From the cell containing the given text, extract its center point as (X, Y) coordinate. 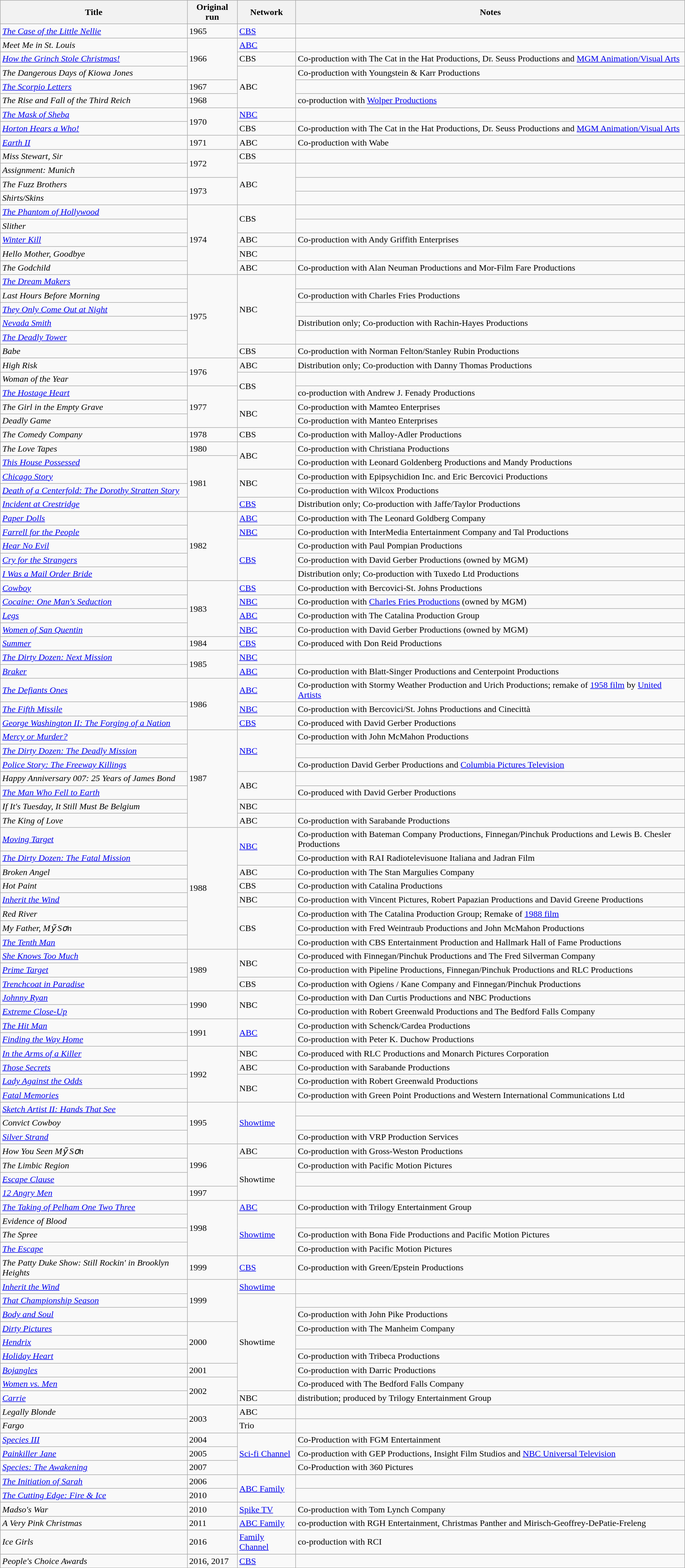
My Father, Mỹ Sơn (94, 928)
1988 (212, 888)
Co-production with Mamteo Enterprises (490, 407)
Co-production with Alan Neuman Productions and Mor-Film Fare Productions (490, 268)
distribution; produced by Trilogy Entertainment Group (490, 1398)
Co-production with Ogiens / Kane Company and Finnegan/Pinchuk Productions (490, 984)
Distribution only; Co-production with Tuxedo Ltd Productions (490, 574)
2000 (212, 1342)
Co-production with The Stan Margulies Company (490, 872)
Cocaine: One Man's Seduction (94, 602)
Winter Kill (94, 240)
Hendrix (94, 1342)
Co-production with GEP Productions, Insight Film Studios and NBC Universal Television (490, 1454)
How the Grinch Stole Christmas! (94, 59)
2004 (212, 1440)
Sci-fi Channel (267, 1454)
Braker (94, 671)
Distribution only; Co-production with Jaffe/Taylor Productions (490, 504)
Hear No Evil (94, 546)
1980 (212, 449)
Co-production with Malloy-Adler Productions (490, 435)
Prime Target (94, 970)
1990 (212, 1005)
Co-production with Andy Griffith Enterprises (490, 240)
1974 (212, 240)
Co-produced with The Bedford Falls Company (490, 1384)
Babe (94, 351)
The King of Love (94, 820)
Lady Against the Odds (94, 1081)
2006 (212, 1481)
Co-production with Charles Fries Productions (490, 295)
Co-production with CBS Entertainment Production and Hallmark Hall of Fame Productions (490, 942)
The Dirty Dozen: Next Mission (94, 657)
Co-production with Youngstein & Karr Productions (490, 73)
Family Channel (267, 1542)
Co-production with Bateman Company Productions, Finnegan/Pinchuk Productions and Lewis B. Chesler Productions (490, 839)
1991 (212, 1033)
Death of a Centerfold: The Dorothy Stratten Story (94, 490)
The Taking of Pelham One Two Three (94, 1207)
Distribution only; Co-production with Rachin-Hayes Productions (490, 323)
Co-produced with RLC Productions and Monarch Pictures Corporation (490, 1053)
They Only Come Out at Night (94, 309)
2016 (212, 1542)
Sketch Artist II: Hands That See (94, 1109)
Co-production with Catalina Productions (490, 886)
Moving Target (94, 839)
co-production with Andrew J. Fenady Productions (490, 393)
1971 (212, 142)
Madso's War (94, 1509)
Escape Clause (94, 1179)
The Godchild (94, 268)
Extreme Close-Up (94, 1012)
A Very Pink Christmas (94, 1523)
How You Seen Mỹ Sơn (94, 1151)
The Tenth Man (94, 942)
Co-production David Gerber Productions and Columbia Pictures Television (490, 765)
Trenchcoat in Paradise (94, 984)
Woman of the Year (94, 379)
Co-production with Green Point Productions and Western International Communications Ltd (490, 1095)
The Dirty Dozen: The Deadly Mission (94, 751)
Body and Soul (94, 1314)
If It's Tuesday, It Still Must Be Belgium (94, 806)
Carrie (94, 1398)
Fatal Memories (94, 1095)
Hot Paint (94, 886)
The Phantom of Hollywood (94, 212)
Deadly Game (94, 421)
1989 (212, 970)
Evidence of Blood (94, 1221)
1965 (212, 31)
1967 (212, 87)
Network (267, 12)
Spike TV (267, 1509)
Co-production with Vincent Pictures, Robert Papazian Productions and David Greene Productions (490, 900)
The Limbic Region (94, 1165)
Co-production with Wilcox Productions (490, 490)
This House Possessed (94, 463)
Co-produced with Finnegan/Pinchuk Productions and The Fred Silverman Company (490, 956)
Co-production with Gross-Weston Productions (490, 1151)
Women of San Quentin (94, 629)
1976 (212, 372)
Co-production with Peter K. Duchow Productions (490, 1040)
The Fifth Missile (94, 709)
Red River (94, 914)
Co-production with Leonard Goldenberg Productions and Mandy Productions (490, 463)
Summer (94, 644)
The Escape (94, 1249)
The Patty Duke Show: Still Rockin' in Brooklyn Heights (94, 1267)
The Scorpio Letters (94, 87)
The Love Tapes (94, 449)
The Hit Man (94, 1026)
co-production with RGH Entertainment, Christmas Panther and Mirisch-Geoffrey-DePatie-Freleng (490, 1523)
The Girl in the Empty Grave (94, 407)
Paper Dolls (94, 518)
Co-production with Tribeca Productions (490, 1356)
Co-production with The Leonard Goldberg Company (490, 518)
Holiday Heart (94, 1356)
Broken Angel (94, 872)
1966 (212, 59)
Co-production with Tom Lynch Company (490, 1509)
Co-produced with Don Reid Productions (490, 644)
The Spree (94, 1235)
Co-production with The Catalina Production Group (490, 615)
Co-production with Bona Fide Productions and Pacific Motion Pictures (490, 1235)
1970 (212, 121)
Co-production with Robert Greenwald Productions and The Bedford Falls Company (490, 1012)
co-production with Wolper Productions (490, 101)
In the Arms of a Killer (94, 1053)
Finding the Way Home (94, 1040)
The Deadly Tower (94, 337)
Ice Girls (94, 1542)
Co-production with Trilogy Entertainment Group (490, 1207)
Police Story: The Freeway Killings (94, 765)
Co-production with The Manheim Company (490, 1328)
Co-production with Pipeline Productions, Finnegan/Pinchuk Productions and RLC Productions (490, 970)
Hello Mother, Goodbye (94, 254)
Species III (94, 1440)
1992 (212, 1074)
Species: The Awakening (94, 1467)
Cowboy (94, 588)
Co-production with Bercovici-St. Johns Productions (490, 588)
High Risk (94, 365)
Convict Cowboy (94, 1123)
1987 (212, 779)
Women vs. Men (94, 1384)
Co-production with Blatt-Singer Productions and Centerpoint Productions (490, 671)
The Mask of Sheba (94, 114)
1973 (212, 191)
Bojangles (94, 1370)
1985 (212, 664)
Legally Blonde (94, 1412)
People's Choice Awards (94, 1561)
Shirts/Skins (94, 198)
1972 (212, 163)
Co-production with John Pike Productions (490, 1314)
Co-production with Stormy Weather Production and Urich Productions; remake of 1958 film by United Artists (490, 690)
1995 (212, 1123)
Dirty Pictures (94, 1328)
Incident at Crestridge (94, 504)
1982 (212, 546)
Co-Production with 360 Pictures (490, 1467)
Co-production with Norman Felton/Stanley Rubin Productions (490, 351)
Co-Production with FGM Entertainment (490, 1440)
Co-production with Dan Curtis Productions and NBC Productions (490, 998)
2007 (212, 1467)
1968 (212, 101)
The Man Who Fell to Earth (94, 792)
1997 (212, 1193)
Miss Stewart, Sir (94, 156)
Co-production with Paul Pompian Productions (490, 546)
1978 (212, 435)
Co-production with John McMahon Productions (490, 737)
Title (94, 12)
Assignment: Munich (94, 170)
Co-production with Christiana Productions (490, 449)
Horton Hears a Who! (94, 128)
Those Secrets (94, 1067)
Co-production with Robert Greenwald Productions (490, 1081)
Last Hours Before Morning (94, 295)
12 Angry Men (94, 1193)
The Defiants Ones (94, 690)
Co-production with The Catalina Production Group; Remake of 1988 film (490, 914)
Cry for the Strangers (94, 560)
Slither (94, 226)
2011 (212, 1523)
1984 (212, 644)
Co-production with Green/Epstein Productions (490, 1267)
The Hostage Heart (94, 393)
Co-production with RAI Radiotelevisuone Italiana and Jadran Film (490, 858)
Painkiller Jane (94, 1454)
Co-production with VRP Production Services (490, 1137)
The Rise and Fall of the Third Reich (94, 101)
Fargo (94, 1426)
1986 (212, 704)
The Dream Makers (94, 282)
2002 (212, 1391)
2003 (212, 1419)
Mercy or Murder? (94, 737)
1996 (212, 1165)
1975 (212, 316)
Happy Anniversary 007: 25 Years of James Bond (94, 779)
Co-production with Epipsychidion Inc. and Eric Bercovici Productions (490, 476)
Co-production with Manteo Enterprises (490, 421)
Silver Strand (94, 1137)
Meet Me in St. Louis (94, 45)
Co-production with Fred Weintraub Productions and John McMahon Productions (490, 928)
Farrell for the People (94, 532)
She Knows Too Much (94, 956)
1998 (212, 1228)
co-production with RCI (490, 1542)
Co-production with Bercovici/St. Johns Productions and Cinecittà (490, 709)
Original run (212, 12)
Co-production with Wabe (490, 142)
Johnny Ryan (94, 998)
2001 (212, 1370)
1981 (212, 483)
The Fuzz Brothers (94, 184)
The Dangerous Days of Kiowa Jones (94, 73)
Co-production with Darric Productions (490, 1370)
The Comedy Company (94, 435)
1983 (212, 608)
Earth II (94, 142)
Nevada Smith (94, 323)
The Cutting Edge: Fire & Ice (94, 1495)
Co-production with Schenck/Cardea Productions (490, 1026)
2005 (212, 1454)
The Dirty Dozen: The Fatal Mission (94, 858)
Co-production with InterMedia Entertainment Company and Tal Productions (490, 532)
The Initiation of Sarah (94, 1481)
Trio (267, 1426)
Distribution only; Co-production with Danny Thomas Productions (490, 365)
That Championship Season (94, 1300)
Chicago Story (94, 476)
Co-production with Charles Fries Productions (owned by MGM) (490, 602)
2016, 2017 (212, 1561)
The Case of the Little Nellie (94, 31)
Legs (94, 615)
George Washington II: The Forging of a Nation (94, 723)
1977 (212, 407)
I Was a Mail Order Bride (94, 574)
Notes (490, 12)
